Provide the (x, y) coordinate of the cell's center where the given text is located.  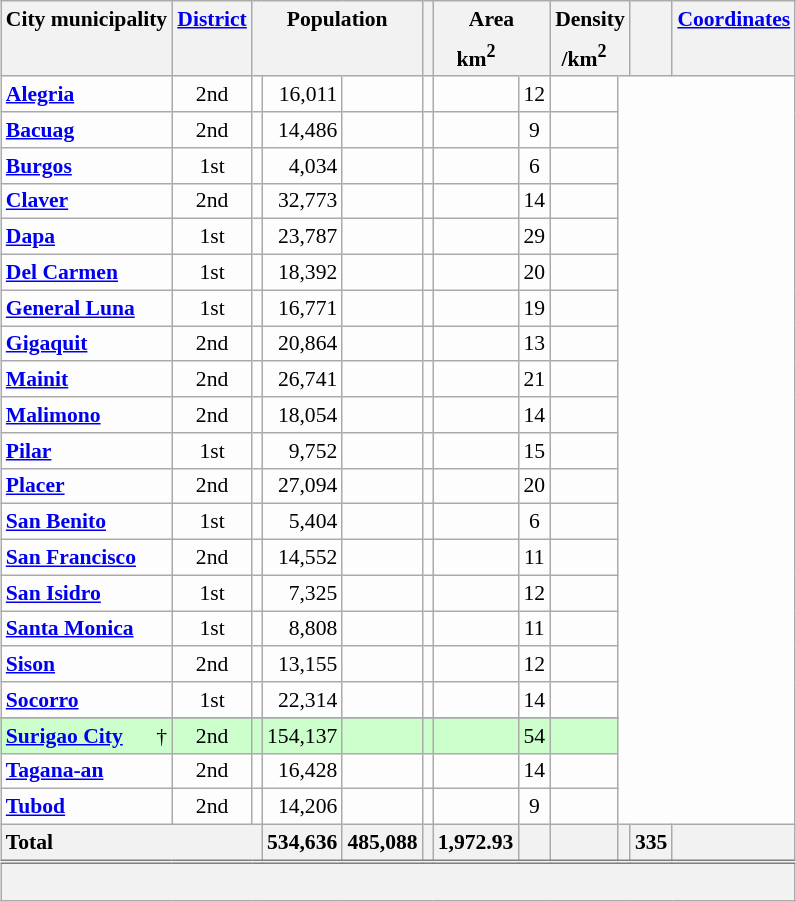
District (212, 18)
Alegria (86, 94)
Socorro (86, 700)
Surigao City (75, 735)
Sison (86, 664)
20,864 (302, 344)
5,404 (302, 522)
485,088 (382, 842)
Mainit (86, 379)
Del Carmen (86, 272)
14,206 (302, 807)
Tubod (86, 807)
/km2 (584, 56)
335 (652, 842)
27,094 (302, 486)
Burgos (86, 165)
Area (492, 18)
54 (534, 735)
Dapa (86, 237)
21 (534, 379)
19 (534, 308)
9,752 (302, 450)
14,486 (302, 130)
32,773 (302, 201)
13,155 (302, 664)
26,741 (302, 379)
km2 (476, 56)
18,392 (302, 272)
San Isidro (86, 593)
23,787 (302, 237)
16,771 (302, 308)
† (161, 735)
Density (590, 18)
8,808 (302, 629)
Gigaquit (86, 344)
16,428 (302, 771)
Bacuag (86, 130)
16,011 (302, 94)
Coordinates (734, 18)
29 (534, 237)
154,137 (302, 735)
Santa Monica (86, 629)
Total (132, 842)
1,972.93 (476, 842)
Malimono (86, 415)
22,314 (302, 700)
534,636 (302, 842)
Tagana-an (86, 771)
Placer (86, 486)
City municipality (86, 18)
Population (338, 18)
Pilar (86, 450)
4,034 (302, 165)
San Francisco (86, 557)
General Luna (86, 308)
18,054 (302, 415)
15 (534, 450)
13 (534, 344)
7,325 (302, 593)
San Benito (86, 522)
14,552 (302, 557)
Claver (86, 201)
